Capture the cell that displays the provided text and extract its [X, Y] central coordinate. 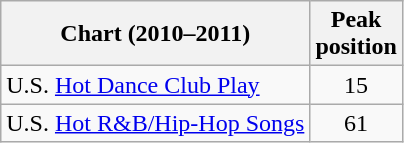
Chart (2010–2011) [156, 34]
U.S. Hot R&B/Hip-Hop Songs [156, 123]
61 [356, 123]
U.S. Hot Dance Club Play [156, 85]
15 [356, 85]
Peakposition [356, 34]
